Return (X, Y) of the center of cell containing provided text 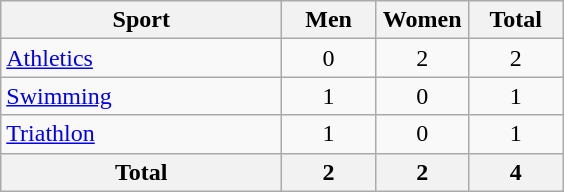
Women (422, 20)
Athletics (142, 58)
Swimming (142, 96)
Men (329, 20)
Triathlon (142, 134)
Sport (142, 20)
4 (516, 172)
